Pinpoint the cell where the given text exists, returning its (x, y) midpoint coordinate. 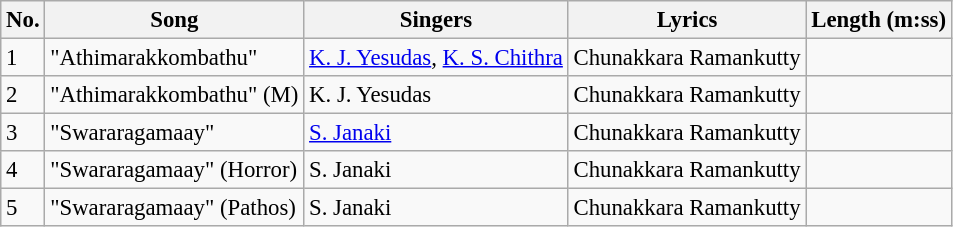
Singers (436, 20)
5 (23, 208)
"Athimarakkombathu" (174, 58)
4 (23, 170)
Lyrics (687, 20)
"Athimarakkombathu" (M) (174, 95)
3 (23, 133)
Length (m:ss) (878, 20)
1 (23, 58)
K. J. Yesudas (436, 95)
"Swararagamaay" (174, 133)
2 (23, 95)
"Swararagamaay" (Pathos) (174, 208)
No. (23, 20)
Song (174, 20)
K. J. Yesudas, K. S. Chithra (436, 58)
"Swararagamaay" (Horror) (174, 170)
